Return [X, Y] of the center of cell containing provided text 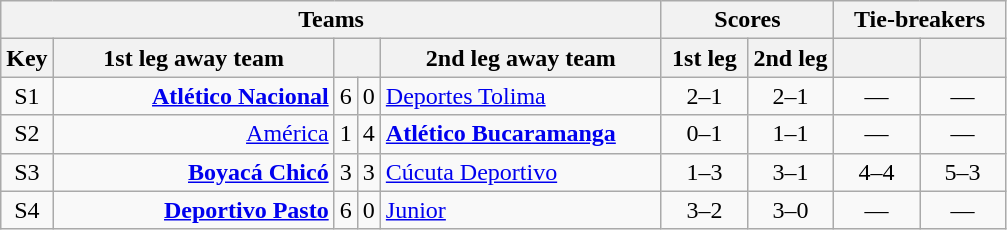
S3 [27, 172]
S4 [27, 210]
4 [368, 134]
Scores [747, 20]
América [194, 134]
1 [346, 134]
Atlético Bucaramanga [520, 134]
S1 [27, 96]
Tie-breakers [920, 20]
5–3 [963, 172]
Deportes Tolima [520, 96]
Atlético Nacional [194, 96]
Junior [520, 210]
Cúcuta Deportivo [520, 172]
Boyacá Chicó [194, 172]
S2 [27, 134]
Teams [332, 20]
1st leg [704, 58]
3–2 [704, 210]
Deportivo Pasto [194, 210]
3–0 [790, 210]
1st leg away team [194, 58]
3–1 [790, 172]
Key [27, 58]
1–1 [790, 134]
0–1 [704, 134]
2nd leg [790, 58]
4–4 [877, 172]
1–3 [704, 172]
2nd leg away team [520, 58]
